Determine the [X, Y] coordinate at the center of the cell enclosing the given text.  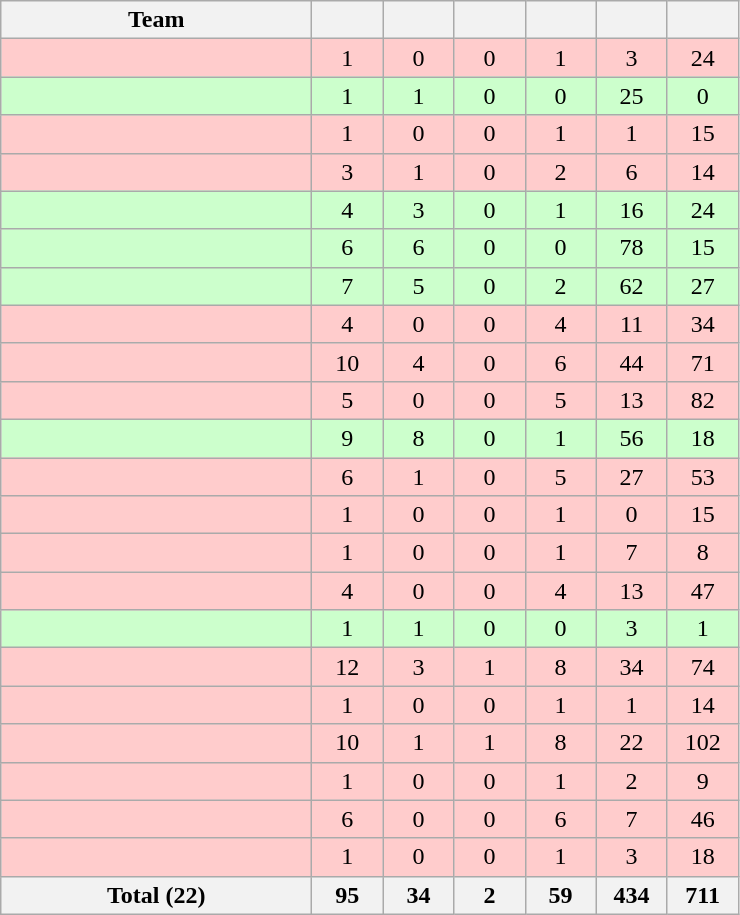
78 [632, 248]
47 [702, 591]
711 [702, 895]
44 [632, 362]
102 [702, 743]
62 [632, 286]
56 [632, 438]
16 [632, 210]
434 [632, 895]
25 [632, 96]
74 [702, 667]
53 [702, 477]
71 [702, 362]
11 [632, 324]
46 [702, 819]
12 [348, 667]
Team [156, 20]
59 [560, 895]
82 [702, 400]
22 [632, 743]
95 [348, 895]
Total (22) [156, 895]
